From the cell containing the given text, extract its center point as [X, Y] coordinate. 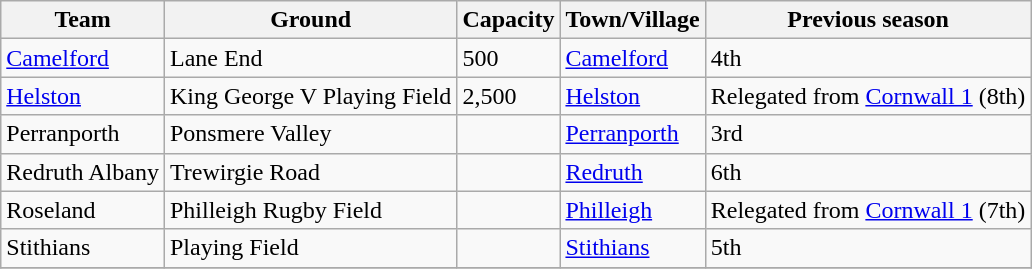
King George V Playing Field [310, 96]
Lane End [310, 58]
2,500 [508, 96]
Capacity [508, 20]
Playing Field [310, 248]
Redruth Albany [83, 172]
Town/Village [632, 20]
Philleigh [632, 210]
3rd [868, 134]
Relegated from Cornwall 1 (8th) [868, 96]
5th [868, 248]
Relegated from Cornwall 1 (7th) [868, 210]
6th [868, 172]
Ground [310, 20]
Roseland [83, 210]
500 [508, 58]
Ponsmere Valley [310, 134]
4th [868, 58]
Trewirgie Road [310, 172]
Previous season [868, 20]
Philleigh Rugby Field [310, 210]
Team [83, 20]
Redruth [632, 172]
